Capture the cell that displays the provided text and extract its [x, y] central coordinate. 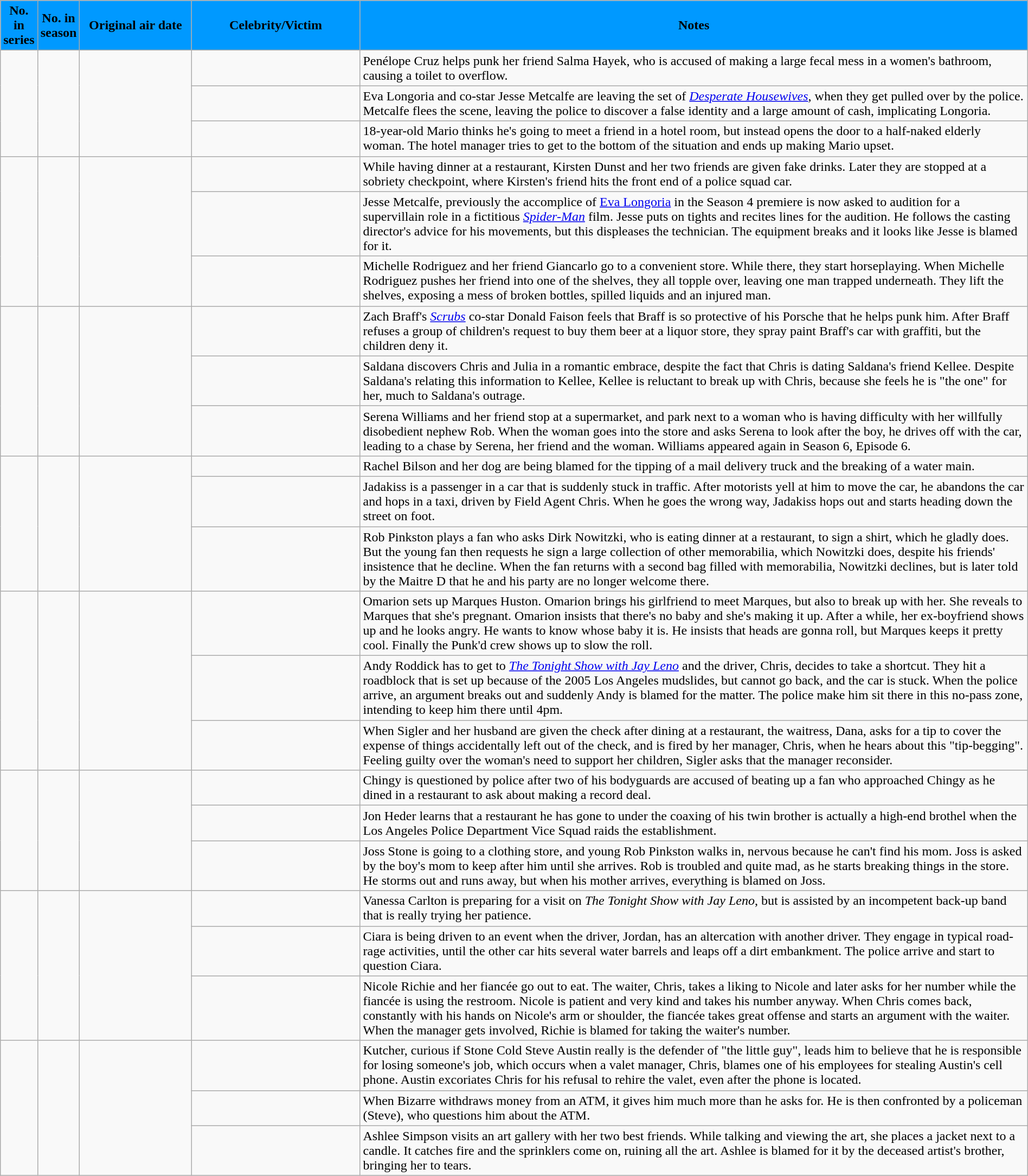
No. inseries [19, 25]
Notes [694, 25]
Penélope Cruz helps punk her friend Salma Hayek, who is accused of making a large fecal mess in a women's bathroom, causing a toilet to overflow. [694, 68]
Rachel Bilson and her dog are being blamed for the tipping of a mail delivery truck and the breaking of a water main. [694, 466]
Celebrity/Victim [275, 25]
Original air date [136, 25]
No. inseason [59, 25]
